Determine the (X, Y) coordinate at the center of the cell enclosing the given text.  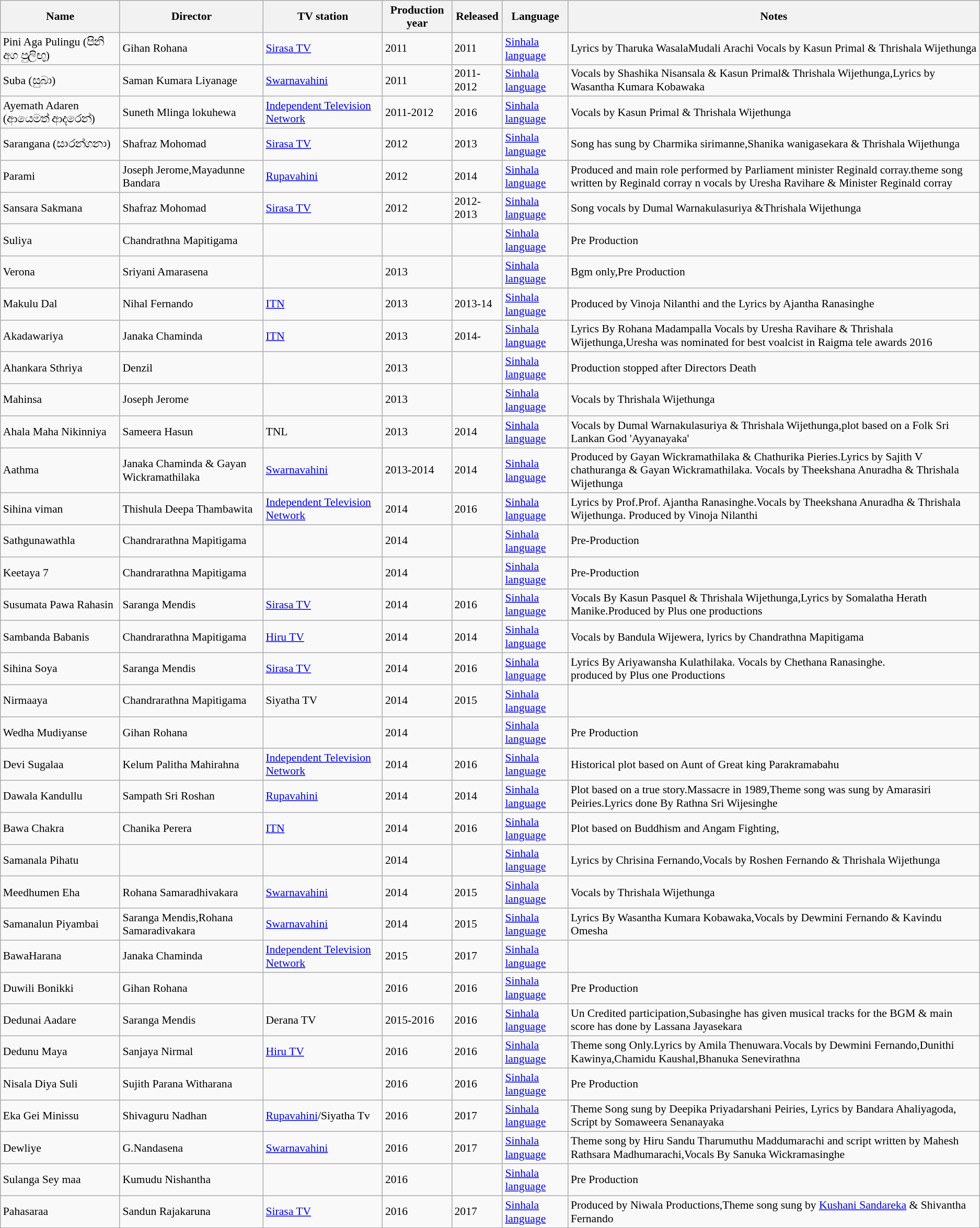
Aathma (61, 470)
Lyrics By Rohana Madampalla Vocals by Uresha Ravihare & Thrishala Wijethunga,Uresha was nominated for best voalcist in Raigma tele awards 2016 (774, 335)
Suba (සුබා) (61, 80)
Joseph Jerome (191, 400)
Sujith Parana Witharana (191, 1084)
Lyrics by Prof.Prof. Ajantha Ranasinghe.Vocals by Theekshana Anuradha & Thrishala Wijethunga. Produced by Vinoja Nilanthi (774, 509)
Sarangana (සාරන්ගනා) (61, 144)
Rohana Samaradhivakara (191, 893)
TNL (322, 432)
Dedunai Aadare (61, 1020)
G.Nandasena (191, 1148)
Keetaya 7 (61, 573)
Vocals by Kasun Primal & Thrishala Wijethunga (774, 113)
Sanjaya Nirmal (191, 1052)
Song has sung by Charmika sirimanne,Shanika wanigasekara & Thrishala Wijethunga (774, 144)
Vocals by Bandula Wijewera, lyrics by Chandrathna Mapitigama (774, 636)
Sathgunawathla (61, 541)
Duwili Bonikki (61, 988)
Song vocals by Dumal Warnakulasuriya &Thrishala Wijethunga (774, 208)
Lyrics By Wasantha Kumara Kobawaka,Vocals by Dewmini Fernando & Kavindu Omesha (774, 924)
Lyrics by Tharuka WasalaMudali Arachi Vocals by Kasun Primal & Thrishala Wijethunga (774, 48)
Siyatha TV (322, 700)
Meedhumen Eha (61, 893)
Sameera Hasun (191, 432)
Rupavahini/Siyatha Tv (322, 1116)
Susumata Pawa Rahasin (61, 605)
Pahasaraa (61, 1211)
Bawa Chakra (61, 829)
Kelum Palitha Mahirahna (191, 765)
Produced by Niwala Productions,Theme song sung by Kushani Sandareka & Shivantha Fernando (774, 1211)
Sambanda Babanis (61, 636)
Released (478, 17)
Samanala Pihatu (61, 860)
Suliya (61, 240)
Shivaguru Nadhan (191, 1116)
Sandun Rajakaruna (191, 1211)
Theme song Only.Lyrics by Amila Thenuwara.Vocals by Dewmini Fernando,Dunithi Kawinya,Chamidu Kaushal,Bhanuka Senevirathna (774, 1052)
Notes (774, 17)
Denzil (191, 368)
Chandrathna Mapitigama (191, 240)
Lyrics by Chrisina Fernando,Vocals by Roshen Fernando & Thrishala Wijethunga (774, 860)
Dedunu Maya (61, 1052)
Kumudu Nishantha (191, 1180)
Saman Kumara Liyanage (191, 80)
Makulu Dal (61, 304)
Production stopped after Directors Death (774, 368)
Samanalun Piyambai (61, 924)
2015-2016 (417, 1020)
Saranga Mendis,Rohana Samaradivakara (191, 924)
Production year (417, 17)
Plot based on Buddhism and Angam Fighting, (774, 829)
Sihina Soya (61, 669)
Ahankara Sthriya (61, 368)
Thishula Deepa Thambawita (191, 509)
Chanika Perera (191, 829)
Verona (61, 272)
Nisala Diya Suli (61, 1084)
Mahinsa (61, 400)
2012-2013 (478, 208)
Theme Song sung by Deepika Priyadarshani Peiries, Lyrics by Bandara Ahaliyagoda, Script by Somaweera Senanayaka (774, 1116)
Joseph Jerome,Mayadunne Bandara (191, 177)
Name (61, 17)
2014- (478, 335)
BawaHarana (61, 956)
Sulanga Sey maa (61, 1180)
Bgm only,Pre Production (774, 272)
Sansara Sakmana (61, 208)
Akadawariya (61, 335)
Sampath Sri Roshan (191, 796)
Theme song by Hiru Sandu Tharumuthu Maddumarachi and script written by Mahesh Rathsara Madhumarachi,Vocals By Sanuka Wickramasinghe (774, 1148)
Vocals by Dumal Warnakulasuriya & Thrishala Wijethunga,plot based on a Folk Sri Lankan God 'Ayyanayaka' (774, 432)
Derana TV (322, 1020)
Dawala Kandullu (61, 796)
Historical plot based on Aunt of Great king Parakramabahu (774, 765)
Sihina viman (61, 509)
Produced by Vinoja Nilanthi and the Lyrics by Ajantha Ranasinghe (774, 304)
Dewliye (61, 1148)
Nirmaaya (61, 700)
TV station (322, 17)
Sriyani Amarasena (191, 272)
Eka Gei Minissu (61, 1116)
2013-2014 (417, 470)
Pini Aga Pulingu (පිනි අග පුලිඟු) (61, 48)
Parami (61, 177)
Vocals By Kasun Pasquel & Thrishala Wijethunga,Lyrics by Somalatha Herath Manike.Produced by Plus one productions (774, 605)
Ahala Maha Nikinniya (61, 432)
Plot based on a true story.Massacre in 1989,Theme song was sung by Amarasiri Peiries.Lyrics done By Rathna Sri Wijesinghe (774, 796)
Language (535, 17)
Nihal Fernando (191, 304)
Suneth Mlinga lokuhewa (191, 113)
Wedha Mudiyanse (61, 733)
Ayemath Adaren (ආයෙමත් ආදරෙන්) (61, 113)
Director (191, 17)
2013-14 (478, 304)
Lyrics By Ariyawansha Kulathilaka. Vocals by Chethana Ranasinghe.produced by Plus one Productions (774, 669)
Un Credited participation,Subasinghe has given musical tracks for the BGM & main score has done by Lassana Jayasekara (774, 1020)
Janaka Chaminda & Gayan Wickramathilaka (191, 470)
Devi Sugalaa (61, 765)
Vocals by Shashika Nisansala & Kasun Primal& Thrishala Wijethunga,Lyrics by Wasantha Kumara Kobawaka (774, 80)
